Detect which cell encompasses the target text, then output its (X, Y) center coordinate. 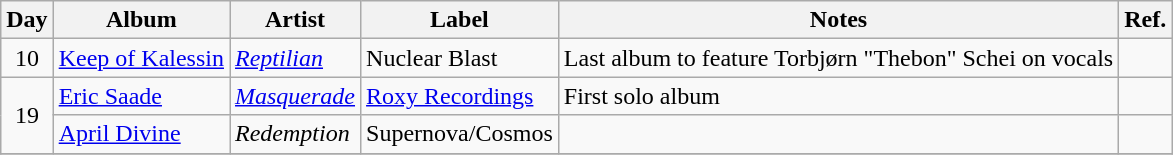
Supernova/Cosmos (460, 134)
April Divine (141, 134)
Roxy Recordings (460, 96)
Keep of Kalessin (141, 58)
Last album to feature Torbjørn "Thebon" Schei on vocals (838, 58)
19 (27, 115)
Nuclear Blast (460, 58)
Label (460, 20)
Redemption (296, 134)
Artist (296, 20)
Notes (838, 20)
Eric Saade (141, 96)
10 (27, 58)
Day (27, 20)
Album (141, 20)
First solo album (838, 96)
Masquerade (296, 96)
Ref. (1146, 20)
Reptilian (296, 58)
